Search for the cell housing the specified text and yield its (X, Y) center coordinate. 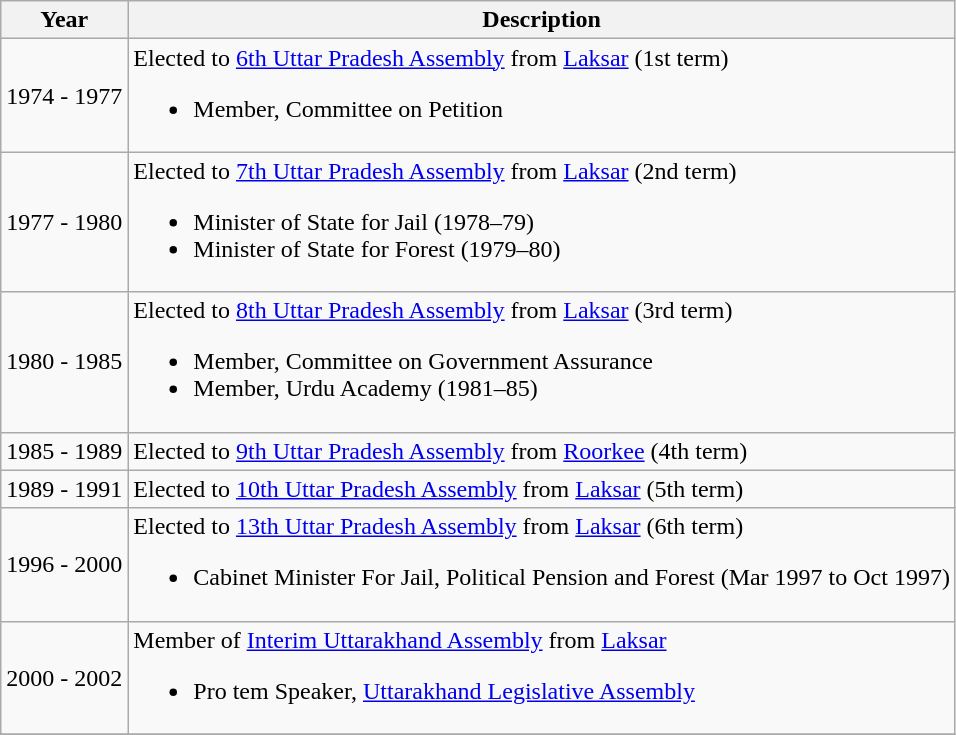
Elected to 6th Uttar Pradesh Assembly from Laksar (1st term)Member, Committee on Petition (542, 96)
1996 - 2000 (64, 564)
Member of Interim Uttarakhand Assembly from LaksarPro tem Speaker, Uttarakhand Legislative Assembly (542, 678)
1977 - 1980 (64, 222)
Elected to 7th Uttar Pradesh Assembly from Laksar (2nd term)Minister of State for Jail (1978–79)Minister of State for Forest (1979–80) (542, 222)
Description (542, 20)
1989 - 1991 (64, 489)
1980 - 1985 (64, 362)
1974 - 1977 (64, 96)
Elected to 8th Uttar Pradesh Assembly from Laksar (3rd term)Member, Committee on Government AssuranceMember, Urdu Academy (1981–85) (542, 362)
2000 - 2002 (64, 678)
Elected to 13th Uttar Pradesh Assembly from Laksar (6th term)Cabinet Minister For Jail, Political Pension and Forest (Mar 1997 to Oct 1997) (542, 564)
Year (64, 20)
Elected to 9th Uttar Pradesh Assembly from Roorkee (4th term) (542, 451)
1985 - 1989 (64, 451)
Elected to 10th Uttar Pradesh Assembly from Laksar (5th term) (542, 489)
